Extract the (x, y) coordinate from the center of the cell holding the provided text.  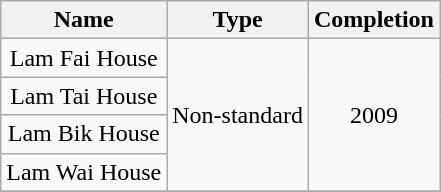
Non-standard (238, 115)
Lam Wai House (84, 172)
Lam Bik House (84, 134)
Completion (374, 20)
Type (238, 20)
Lam Tai House (84, 96)
Name (84, 20)
Lam Fai House (84, 58)
2009 (374, 115)
